Find where the given text appears and provide that cell's center as [x, y] coordinate. 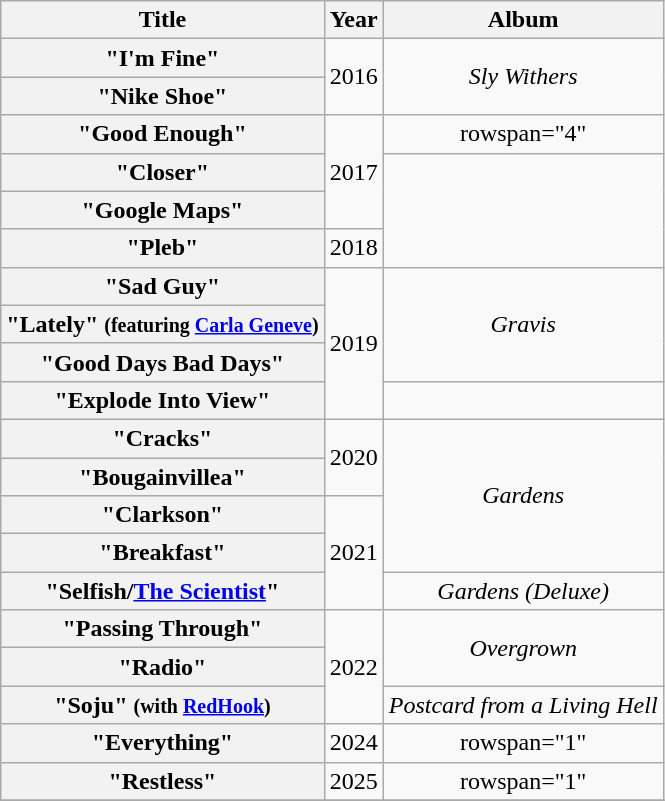
2018 [354, 248]
"Good Days Bad Days" [162, 362]
"Passing Through" [162, 629]
2017 [354, 172]
"Clarkson" [162, 515]
"Restless" [162, 781]
2020 [354, 457]
"Lately" (featuring Carla Geneve) [162, 324]
"Nike Shoe" [162, 96]
"Good Enough" [162, 134]
"I'm Fine" [162, 58]
"Explode Into View" [162, 400]
"Sad Guy" [162, 286]
2019 [354, 343]
"Selfish/The Scientist" [162, 591]
"Closer" [162, 172]
rowspan="4" [523, 134]
2022 [354, 667]
Year [354, 20]
"Bougainvillea" [162, 477]
"Radio" [162, 667]
Sly Withers [523, 77]
Overgrown [523, 648]
"Everything" [162, 743]
2024 [354, 743]
"Cracks" [162, 438]
Album [523, 20]
2021 [354, 553]
Gardens (Deluxe) [523, 591]
2016 [354, 77]
2025 [354, 781]
"Soju" (with RedHook) [162, 705]
Title [162, 20]
Gravis [523, 324]
"Pleb" [162, 248]
"Breakfast" [162, 553]
Gardens [523, 495]
"Google Maps" [162, 210]
Postcard from a Living Hell [523, 705]
